Search for the cell housing the specified text and yield its [X, Y] center coordinate. 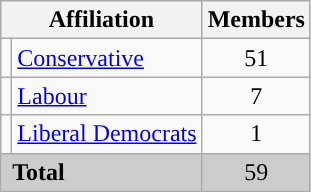
7 [256, 96]
1 [256, 134]
Liberal Democrats [107, 134]
Labour [107, 96]
Members [256, 20]
51 [256, 58]
Total [102, 172]
59 [256, 172]
Affiliation [102, 20]
Conservative [107, 58]
